Determine the (X, Y) coordinate at the center of the cell enclosing the given text.  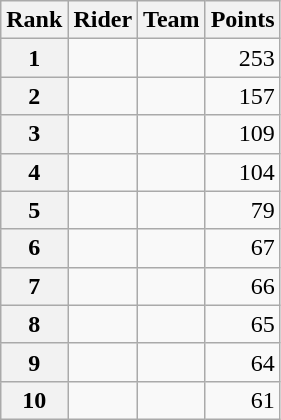
65 (242, 324)
104 (242, 172)
109 (242, 134)
Team (172, 20)
8 (34, 324)
10 (34, 400)
1 (34, 58)
79 (242, 210)
66 (242, 286)
157 (242, 96)
5 (34, 210)
6 (34, 248)
Rider (103, 20)
9 (34, 362)
Points (242, 20)
64 (242, 362)
67 (242, 248)
2 (34, 96)
4 (34, 172)
3 (34, 134)
7 (34, 286)
Rank (34, 20)
61 (242, 400)
253 (242, 58)
